Pinpoint the cell where the given text exists, returning its [X, Y] midpoint coordinate. 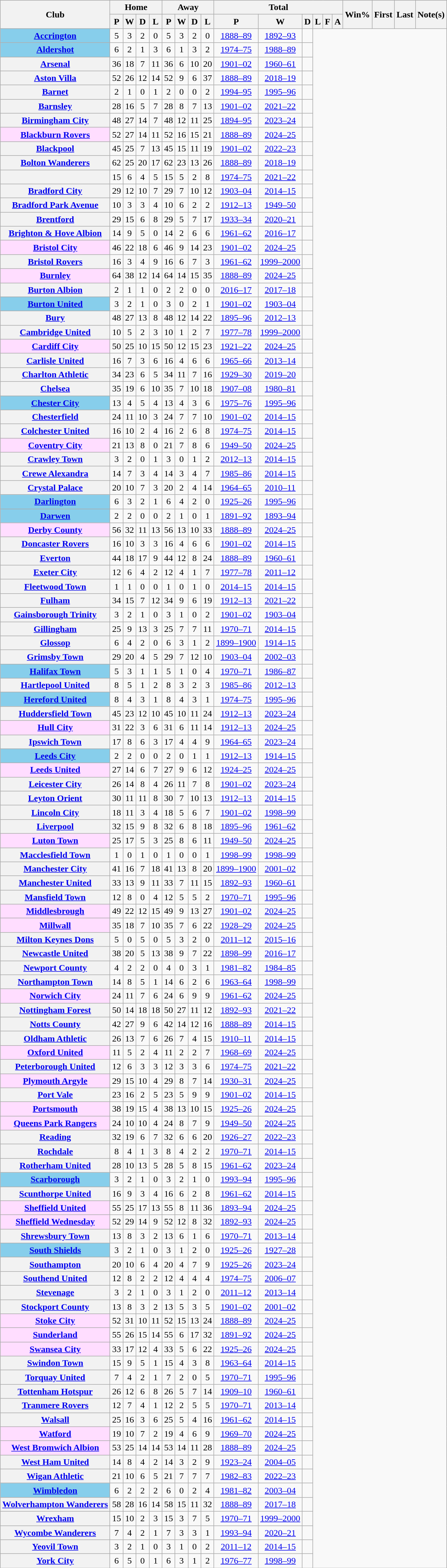
1923–24 [236, 1462]
1909–10 [236, 1391]
Bolton Wanderers [55, 163]
1894–95 [236, 120]
Total [278, 7]
Barnet [55, 92]
1907–08 [236, 388]
Win% [357, 14]
Wimbledon [55, 1490]
Cardiff City [55, 346]
1984–85 [280, 968]
Northampton Town [55, 982]
Leicester City [55, 784]
Crewe Alexandra [55, 473]
37 [208, 78]
Burton Albion [55, 290]
2019–20 [280, 374]
Chester City [55, 403]
F [328, 22]
Bury [55, 318]
Scunthorpe United [55, 1194]
Sheffield Wednesday [55, 1222]
Lincoln City [55, 812]
Doncaster Rovers [55, 544]
Stockport County [55, 1306]
Tranmere Rovers [55, 1405]
Darlington [55, 502]
First [383, 14]
1933–34 [236, 219]
Luton Town [55, 840]
Burnley [55, 276]
Glossop [55, 643]
1898–99 [236, 954]
Bradford City [55, 191]
2015–16 [280, 939]
Sunderland [55, 1335]
Sheffield United [55, 1208]
Last [405, 14]
Wolverhampton Wanderers [55, 1504]
Newport County [55, 968]
Milton Keynes Dons [55, 939]
Leeds United [55, 770]
Blackburn Rovers [55, 134]
Macclesfield Town [55, 854]
Stoke City [55, 1321]
Away [188, 7]
Exeter City [55, 572]
Club [55, 14]
1986–87 [280, 671]
Coventry City [55, 445]
Brentford [55, 219]
Hereford United [55, 699]
Newcastle United [55, 954]
Norwich City [55, 996]
2010–11 [280, 488]
1968–69 [236, 1052]
2002–03 [280, 657]
Watford [55, 1434]
Ipswich Town [55, 742]
Fulham [55, 600]
2006–07 [280, 1278]
Swindon Town [55, 1363]
Torquay United [55, 1377]
Southend United [55, 1278]
2003–04 [280, 1490]
Crystal Palace [55, 488]
Nottingham Forest [55, 1010]
West Ham United [55, 1462]
1969–70 [236, 1434]
Colchester United [55, 431]
West Bromwich Albion [55, 1448]
Chesterfield [55, 417]
Oldham Athletic [55, 1038]
1927–28 [280, 1250]
Derby County [55, 530]
1965–66 [236, 360]
Bristol City [55, 247]
Leyton Orient [55, 798]
Brighton & Hove Albion [55, 233]
Bradford Park Avenue [55, 205]
1924–25 [236, 770]
Peterborough United [55, 1066]
Arsenal [55, 64]
Shrewsbury Town [55, 1236]
1910–11 [236, 1038]
Rotherham United [55, 1165]
Darwen [55, 516]
Wrexham [55, 1518]
Liverpool [55, 826]
1994–95 [236, 92]
York City [55, 1561]
Wigan Athletic [55, 1476]
Reading [55, 1137]
Plymouth Argyle [55, 1081]
Home [136, 7]
Stevenage [55, 1292]
Manchester City [55, 869]
Hartlepool United [55, 685]
Wycombe Wanderers [55, 1533]
Everton [55, 558]
Huddersfield Town [55, 714]
Blackpool [55, 148]
Fleetwood Town [55, 586]
Chelsea [55, 388]
1980–81 [280, 388]
Tottenham Hotspur [55, 1391]
1988–89 [280, 50]
Yeovil Town [55, 1547]
Charlton Athletic [55, 374]
Note(s) [431, 14]
Portsmouth [55, 1109]
Cambridge United [55, 332]
Millwall [55, 925]
Grimsby Town [55, 657]
1921–22 [236, 346]
1930–31 [236, 1081]
Mansfield Town [55, 897]
1975–76 [236, 403]
Crawley Town [55, 459]
Carlisle United [55, 360]
1926–27 [236, 1137]
Scarborough [55, 1180]
Leeds City [55, 756]
Swansea City [55, 1349]
South Shields [55, 1250]
Gainsborough Trinity [55, 614]
A [338, 22]
1928–29 [236, 925]
Aldershot [55, 50]
Hull City [55, 728]
Middlesbrough [55, 911]
1976–77 [236, 1561]
Notts County [55, 1024]
Walsall [55, 1420]
Manchester United [55, 883]
Gillingham [55, 629]
Rochdale [55, 1151]
Accrington [55, 36]
Southampton [55, 1264]
Birmingham City [55, 120]
Oxford United [55, 1052]
Halifax Town [55, 671]
Burton United [55, 304]
1982–83 [236, 1476]
Barnsley [55, 106]
Aston Villa [55, 78]
Bristol Rovers [55, 262]
Port Vale [55, 1095]
Queens Park Rangers [55, 1123]
1929–30 [236, 374]
2004–05 [280, 1462]
